Identify which cell holds the provided text, then report its (X, Y) central coordinate. 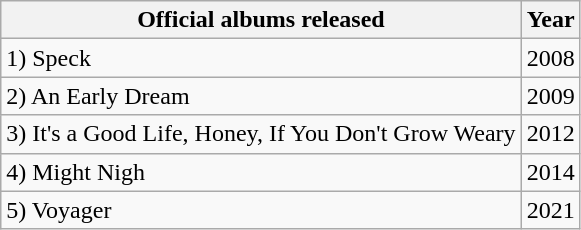
Year (550, 20)
2012 (550, 134)
2014 (550, 172)
3) It's a Good Life, Honey, If You Don't Grow Weary (261, 134)
2021 (550, 210)
2) An Early Dream (261, 96)
2008 (550, 58)
Official albums released (261, 20)
1) Speck (261, 58)
4) Might Nigh (261, 172)
5) Voyager (261, 210)
2009 (550, 96)
